From the cell containing the given text, extract its center point as [x, y] coordinate. 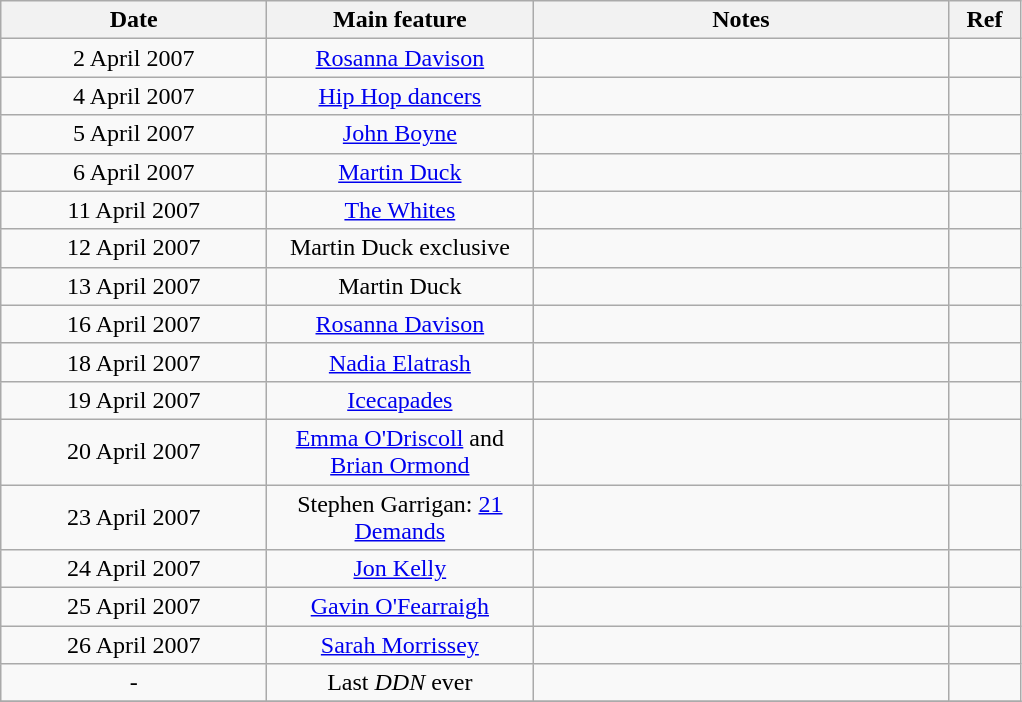
20 April 2007 [134, 452]
Date [134, 20]
Last DDN ever [400, 683]
19 April 2007 [134, 400]
13 April 2007 [134, 286]
Notes [741, 20]
12 April 2007 [134, 248]
24 April 2007 [134, 569]
Icecapades [400, 400]
Sarah Morrissey [400, 645]
16 April 2007 [134, 324]
26 April 2007 [134, 645]
Hip Hop dancers [400, 96]
11 April 2007 [134, 210]
4 April 2007 [134, 96]
Gavin O'Fearraigh [400, 607]
6 April 2007 [134, 172]
Martin Duck exclusive [400, 248]
The Whites [400, 210]
- [134, 683]
Ref [984, 20]
23 April 2007 [134, 516]
Stephen Garrigan: 21 Demands [400, 516]
John Boyne [400, 134]
Jon Kelly [400, 569]
25 April 2007 [134, 607]
18 April 2007 [134, 362]
5 April 2007 [134, 134]
Main feature [400, 20]
Emma O'Driscoll and Brian Ormond [400, 452]
2 April 2007 [134, 58]
Nadia Elatrash [400, 362]
